Find where the given text appears and provide that cell's center as [X, Y] coordinate. 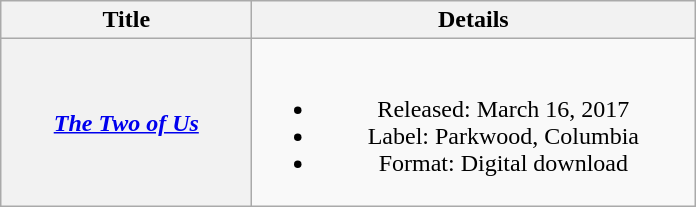
Title [126, 20]
The Two of Us [126, 122]
Details [474, 20]
Released: March 16, 2017Label: Parkwood, ColumbiaFormat: Digital download [474, 122]
